Identify which cell holds the provided text, then report its [x, y] central coordinate. 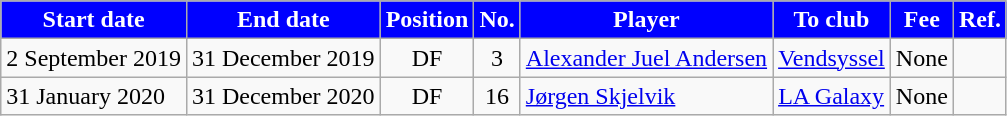
Fee [922, 20]
31 December 2020 [283, 96]
LA Galaxy [832, 96]
To club [832, 20]
Alexander Juel Andersen [646, 58]
31 December 2019 [283, 58]
Vendsyssel [832, 58]
End date [283, 20]
3 [497, 58]
Ref. [980, 20]
16 [497, 96]
31 January 2020 [94, 96]
Position [427, 20]
No. [497, 20]
Start date [94, 20]
Player [646, 20]
2 September 2019 [94, 58]
Jørgen Skjelvik [646, 96]
